Return [X, Y] of the center of cell containing provided text 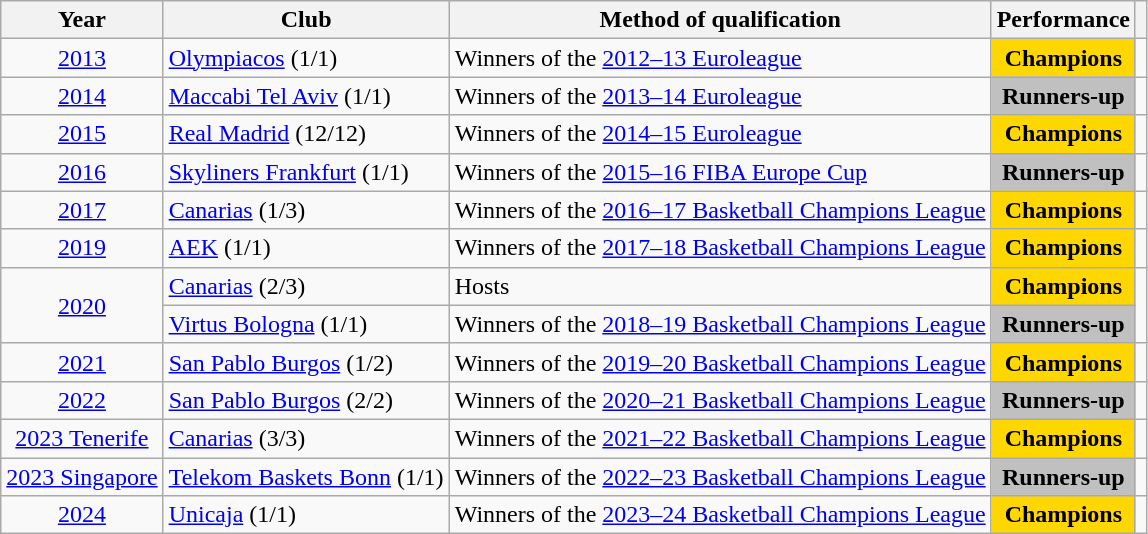
Telekom Baskets Bonn (1/1) [306, 477]
Real Madrid (12/12) [306, 134]
Skyliners Frankfurt (1/1) [306, 172]
Unicaja (1/1) [306, 515]
2015 [82, 134]
2021 [82, 362]
Winners of the 2019–20 Basketball Champions League [720, 362]
Performance [1063, 20]
Virtus Bologna (1/1) [306, 324]
2024 [82, 515]
Hosts [720, 286]
Club [306, 20]
2017 [82, 210]
Winners of the 2013–14 Euroleague [720, 96]
San Pablo Burgos (2/2) [306, 400]
Winners of the 2017–18 Basketball Champions League [720, 248]
2020 [82, 305]
Maccabi Tel Aviv (1/1) [306, 96]
Winners of the 2012–13 Euroleague [720, 58]
Winners of the 2020–21 Basketball Champions League [720, 400]
Olympiacos (1/1) [306, 58]
Canarias (3/3) [306, 438]
Winners of the 2023–24 Basketball Champions League [720, 515]
Winners of the 2022–23 Basketball Champions League [720, 477]
Canarias (2/3) [306, 286]
2016 [82, 172]
2022 [82, 400]
Winners of the 2021–22 Basketball Champions League [720, 438]
2013 [82, 58]
2023 Tenerife [82, 438]
Winners of the 2016–17 Basketball Champions League [720, 210]
AEK (1/1) [306, 248]
Winners of the 2014–15 Euroleague [720, 134]
Winners of the 2018–19 Basketball Champions League [720, 324]
Year [82, 20]
Canarias (1/3) [306, 210]
2014 [82, 96]
Method of qualification [720, 20]
Winners of the 2015–16 FIBA Europe Cup [720, 172]
2019 [82, 248]
2023 Singapore [82, 477]
San Pablo Burgos (1/2) [306, 362]
